Find where the given text appears and provide that cell's center as (X, Y) coordinate. 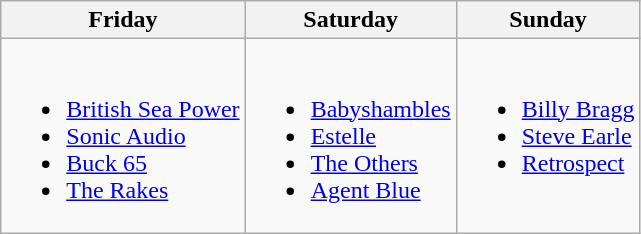
Friday (123, 20)
BabyshamblesEstelleThe OthersAgent Blue (350, 136)
Billy BraggSteve EarleRetrospect (548, 136)
British Sea PowerSonic AudioBuck 65The Rakes (123, 136)
Sunday (548, 20)
Saturday (350, 20)
